Search for the cell housing the specified text and yield its (X, Y) center coordinate. 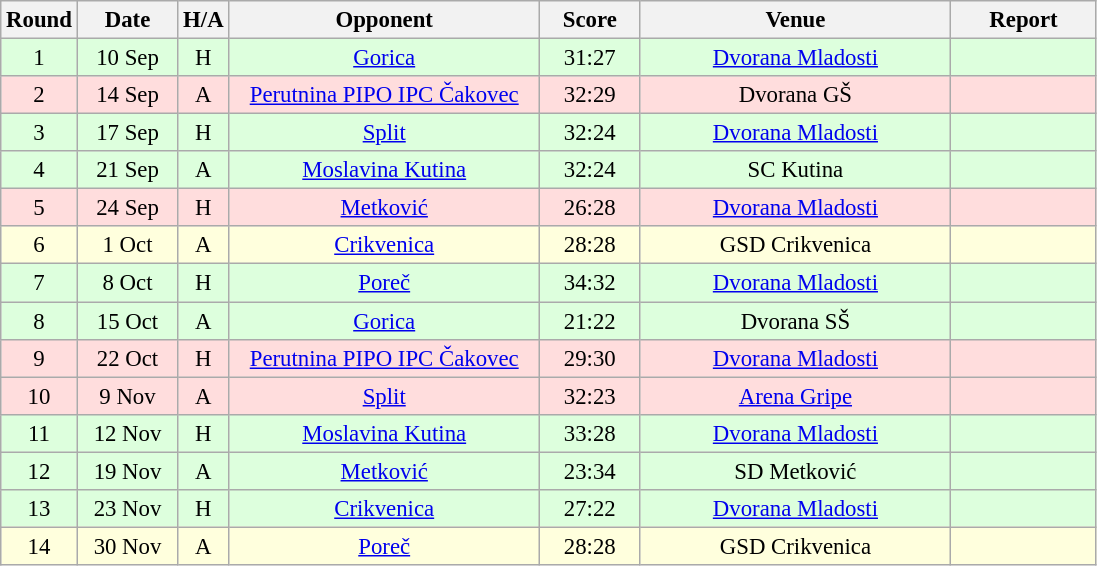
Score (590, 20)
27:22 (590, 509)
4 (39, 170)
Dvorana GŠ (796, 95)
5 (39, 208)
10 (39, 396)
32:29 (590, 95)
1 Oct (128, 245)
24 Sep (128, 208)
14 Sep (128, 95)
15 Oct (128, 321)
13 (39, 509)
30 Nov (128, 546)
9 (39, 358)
Dvorana SŠ (796, 321)
Arena Gripe (796, 396)
34:32 (590, 283)
2 (39, 95)
Date (128, 20)
23 Nov (128, 509)
Report (1024, 20)
17 Sep (128, 133)
SD Metković (796, 471)
32:23 (590, 396)
Round (39, 20)
9 Nov (128, 396)
3 (39, 133)
H/A (204, 20)
29:30 (590, 358)
SC Kutina (796, 170)
6 (39, 245)
21:22 (590, 321)
7 (39, 283)
Venue (796, 20)
1 (39, 58)
14 (39, 546)
8 (39, 321)
26:28 (590, 208)
23:34 (590, 471)
22 Oct (128, 358)
Opponent (384, 20)
33:28 (590, 433)
12 (39, 471)
31:27 (590, 58)
11 (39, 433)
19 Nov (128, 471)
12 Nov (128, 433)
8 Oct (128, 283)
21 Sep (128, 170)
10 Sep (128, 58)
